Provide the (X, Y) coordinate of the cell's center where the given text is located.  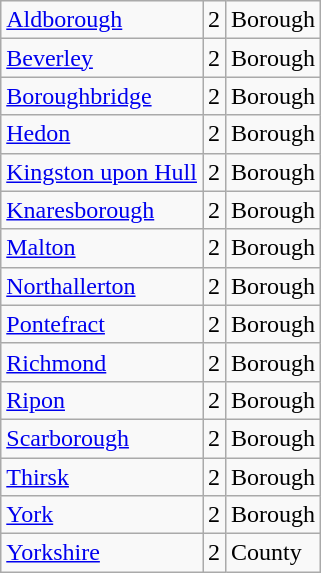
York (102, 515)
Northallerton (102, 286)
Yorkshire (102, 553)
Aldborough (102, 20)
Thirsk (102, 477)
Kingston upon Hull (102, 172)
Hedon (102, 134)
County (274, 553)
Knaresborough (102, 210)
Ripon (102, 400)
Scarborough (102, 438)
Pontefract (102, 324)
Beverley (102, 58)
Malton (102, 248)
Richmond (102, 362)
Boroughbridge (102, 96)
